Search for the cell housing the specified text and yield its (x, y) center coordinate. 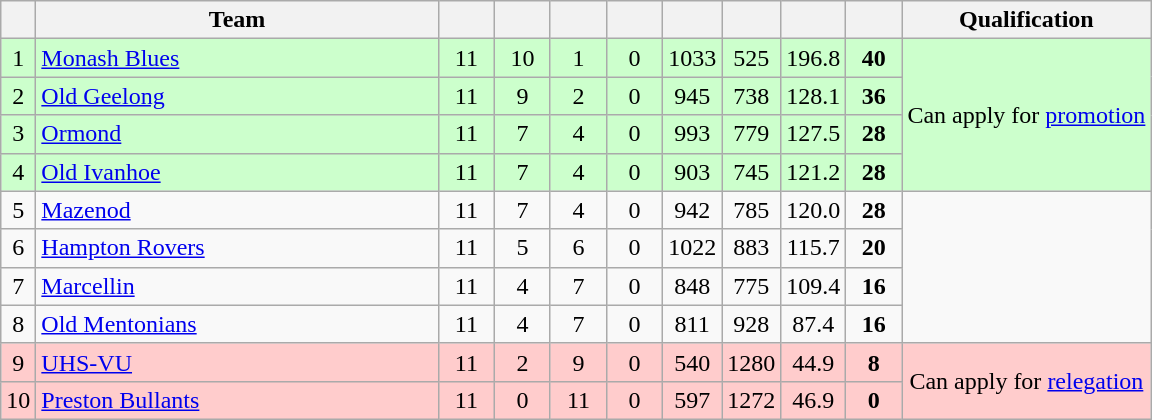
540 (692, 362)
Preston Bullants (238, 400)
945 (692, 96)
Old Geelong (238, 96)
Old Ivanhoe (238, 172)
196.8 (814, 58)
775 (752, 286)
738 (752, 96)
779 (752, 134)
1033 (692, 58)
928 (752, 324)
Hampton Rovers (238, 248)
1022 (692, 248)
Marcellin (238, 286)
883 (752, 248)
Qualification (1026, 20)
597 (692, 400)
20 (874, 248)
115.7 (814, 248)
Ormond (238, 134)
1280 (752, 362)
745 (752, 172)
Can apply for promotion (1026, 115)
120.0 (814, 210)
128.1 (814, 96)
Can apply for relegation (1026, 381)
903 (692, 172)
Old Mentonians (238, 324)
Monash Blues (238, 58)
785 (752, 210)
127.5 (814, 134)
87.4 (814, 324)
993 (692, 134)
525 (752, 58)
121.2 (814, 172)
36 (874, 96)
942 (692, 210)
1272 (752, 400)
Team (238, 20)
848 (692, 286)
811 (692, 324)
44.9 (814, 362)
Mazenod (238, 210)
3 (18, 134)
40 (874, 58)
46.9 (814, 400)
109.4 (814, 286)
UHS-VU (238, 362)
